Pinpoint the cell where the given text exists, returning its [X, Y] midpoint coordinate. 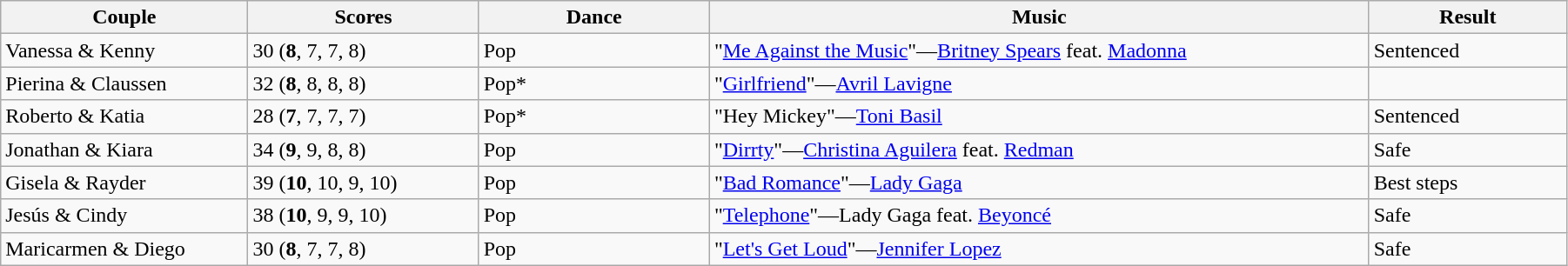
Best steps [1467, 183]
"Hey Mickey"—Toni Basil [1039, 116]
Jonathan & Kiara [124, 150]
Music [1039, 17]
Jesús & Cindy [124, 216]
Couple [124, 17]
Scores [364, 17]
"Telephone"—Lady Gaga feat. Beyoncé [1039, 216]
28 (7, 7, 7, 7) [364, 116]
"Bad Romance"—Lady Gaga [1039, 183]
"Dirrty"—Christina Aguilera feat. Redman [1039, 150]
Vanessa & Kenny [124, 50]
32 (8, 8, 8, 8) [364, 83]
Maricarmen & Diego [124, 249]
Gisela & Rayder [124, 183]
Roberto & Katia [124, 116]
34 (9, 9, 8, 8) [364, 150]
Result [1467, 17]
39 (10, 10, 9, 10) [364, 183]
38 (10, 9, 9, 10) [364, 216]
"Let's Get Loud"—Jennifer Lopez [1039, 249]
Dance [593, 17]
"Girlfriend"—Avril Lavigne [1039, 83]
Pierina & Claussen [124, 83]
"Me Against the Music"—Britney Spears feat. Madonna [1039, 50]
